Capture the cell that displays the provided text and extract its [X, Y] central coordinate. 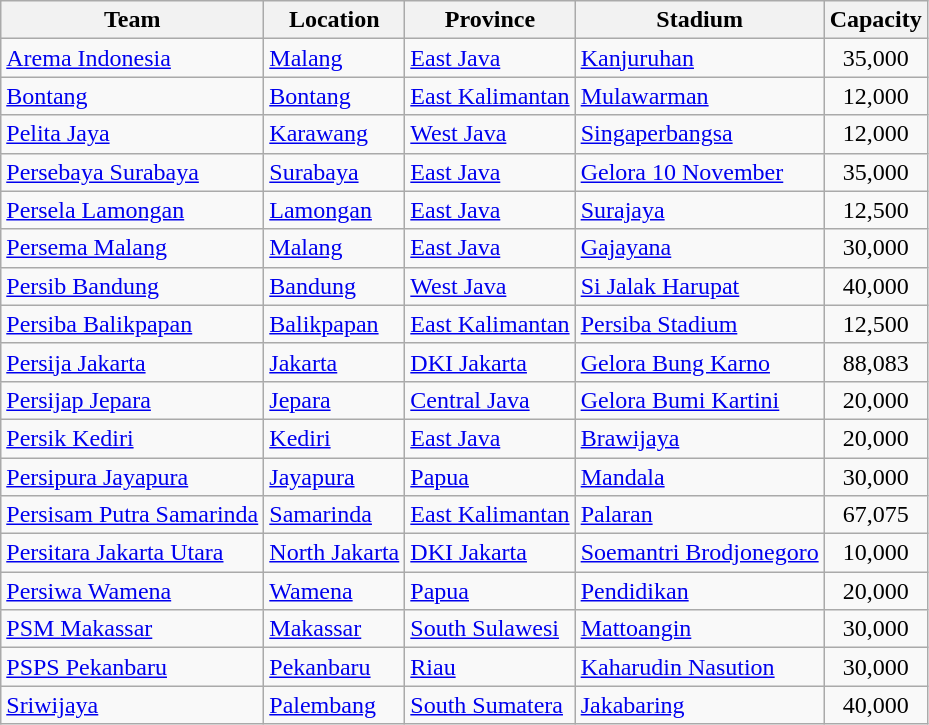
Central Java [490, 400]
Bandung [334, 286]
Capacity [876, 20]
Jepara [334, 400]
Karawang [334, 134]
Surajaya [700, 210]
Sriwijaya [132, 705]
67,075 [876, 515]
88,083 [876, 362]
Persitara Jakarta Utara [132, 553]
Pendidikan [700, 591]
Persipura Jayapura [132, 477]
10,000 [876, 553]
Lamongan [334, 210]
North Jakarta [334, 553]
Balikpapan [334, 324]
Location [334, 20]
Persebaya Surabaya [132, 172]
Singaperbangsa [700, 134]
Jakabaring [700, 705]
Gajayana [700, 248]
Palaran [700, 515]
Province [490, 20]
Persema Malang [132, 248]
Persiba Stadium [700, 324]
Team [132, 20]
Wamena [334, 591]
Kanjuruhan [700, 58]
Persisam Putra Samarinda [132, 515]
Persela Lamongan [132, 210]
Gelora Bung Karno [700, 362]
Pekanbaru [334, 667]
South Sumatera [490, 705]
Persiba Balikpapan [132, 324]
Kediri [334, 438]
South Sulawesi [490, 629]
Persib Bandung [132, 286]
PSM Makassar [132, 629]
Riau [490, 667]
Kaharudin Nasution [700, 667]
Persiwa Wamena [132, 591]
Samarinda [334, 515]
Stadium [700, 20]
Persijap Jepara [132, 400]
Brawijaya [700, 438]
Jakarta [334, 362]
Makassar [334, 629]
Mandala [700, 477]
Arema Indonesia [132, 58]
Soemantri Brodjonegoro [700, 553]
Persik Kediri [132, 438]
Gelora 10 November [700, 172]
Surabaya [334, 172]
Persija Jakarta [132, 362]
Jayapura [334, 477]
Pelita Jaya [132, 134]
Mattoangin [700, 629]
Si Jalak Harupat [700, 286]
Mulawarman [700, 96]
Palembang [334, 705]
Gelora Bumi Kartini [700, 400]
PSPS Pekanbaru [132, 667]
